Search for the cell housing the specified text and yield its [x, y] center coordinate. 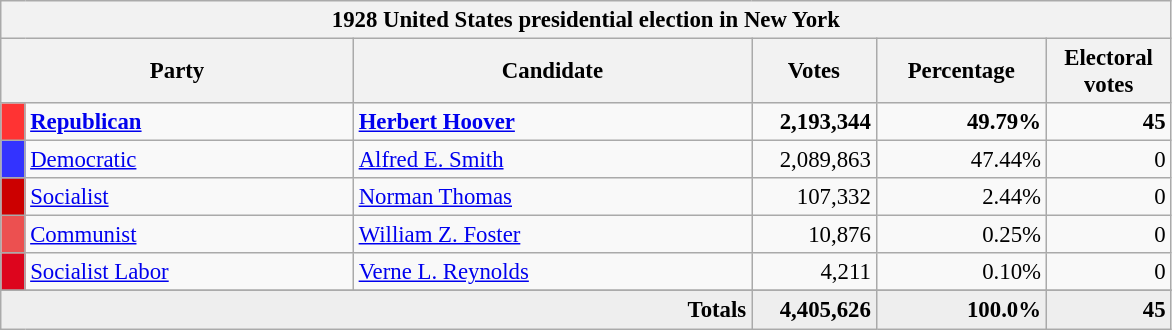
Party [178, 72]
Republican [189, 122]
4,405,626 [814, 310]
1928 United States presidential election in New York [586, 20]
0.25% [961, 235]
Herbert Hoover [552, 122]
2.44% [961, 197]
107,332 [814, 197]
Alfred E. Smith [552, 160]
Totals [376, 310]
4,211 [814, 273]
Socialist [189, 197]
Democratic [189, 160]
2,089,863 [814, 160]
Norman Thomas [552, 197]
0.10% [961, 273]
Votes [814, 72]
10,876 [814, 235]
47.44% [961, 160]
2,193,344 [814, 122]
Percentage [961, 72]
William Z. Foster [552, 235]
49.79% [961, 122]
100.0% [961, 310]
Socialist Labor [189, 273]
Verne L. Reynolds [552, 273]
Candidate [552, 72]
Communist [189, 235]
Electoral votes [1108, 72]
